Provide the (x, y) coordinate of the cell's center where the given text is located.  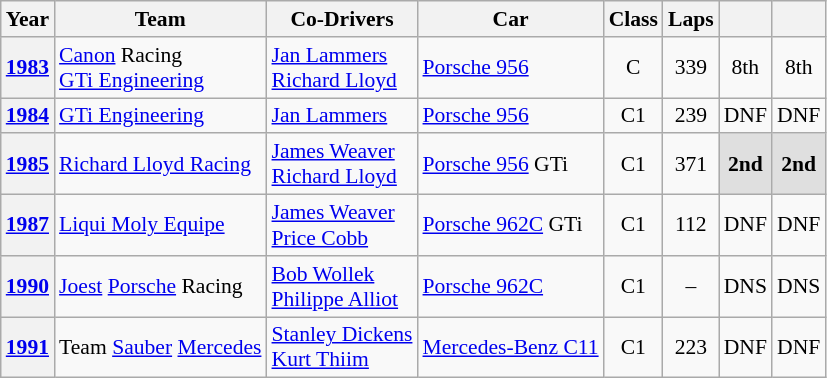
1991 (28, 348)
Stanley Dickens Kurt Thiim (342, 348)
371 (691, 164)
339 (691, 68)
Team (160, 19)
Co-Drivers (342, 19)
Jan Lammers Richard Lloyd (342, 68)
Laps (691, 19)
1985 (28, 164)
1984 (28, 116)
GTi Engineering (160, 116)
Porsche 962C GTi (510, 226)
Class (634, 19)
223 (691, 348)
1987 (28, 226)
Joest Porsche Racing (160, 286)
Team Sauber Mercedes (160, 348)
– (691, 286)
Year (28, 19)
112 (691, 226)
1990 (28, 286)
James Weaver Price Cobb (342, 226)
Porsche 956 GTi (510, 164)
Car (510, 19)
Jan Lammers (342, 116)
Bob Wollek Philippe Alliot (342, 286)
C (634, 68)
239 (691, 116)
James Weaver Richard Lloyd (342, 164)
Mercedes-Benz C11 (510, 348)
Porsche 962C (510, 286)
Richard Lloyd Racing (160, 164)
Liqui Moly Equipe (160, 226)
1983 (28, 68)
Canon Racing GTi Engineering (160, 68)
